Return (X, Y) of the center of cell containing provided text 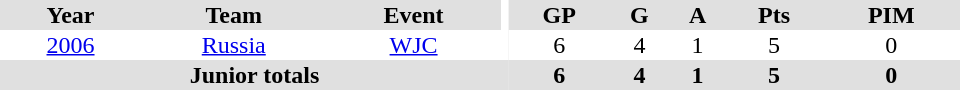
Junior totals (254, 75)
Pts (774, 15)
2006 (70, 45)
Russia (234, 45)
WJC (413, 45)
G (639, 15)
GP (559, 15)
A (697, 15)
Event (413, 15)
Team (234, 15)
Year (70, 15)
PIM (892, 15)
